Return (x, y) of the center of cell containing provided text 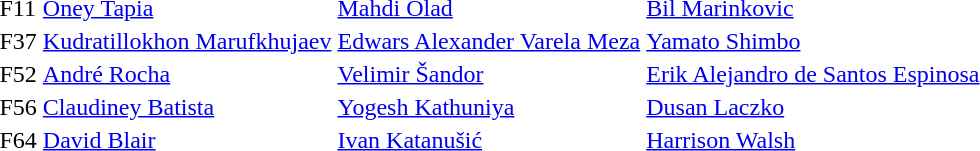
Yogesh Kathuniya (489, 107)
Velimir Šandor (489, 74)
André Rocha (187, 74)
Claudiney Batista (187, 107)
Kudratillokhon Marufkhujaev (187, 41)
Edwars Alexander Varela Meza (489, 41)
